Provide the [X, Y] coordinate of the cell's center where the given text is located.  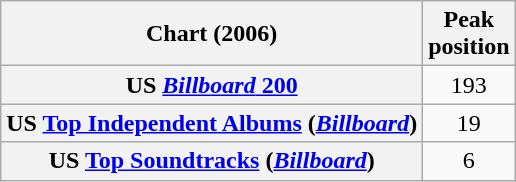
193 [469, 85]
6 [469, 161]
19 [469, 123]
Peakposition [469, 34]
US Top Independent Albums (Billboard) [212, 123]
Chart (2006) [212, 34]
US Top Soundtracks (Billboard) [212, 161]
US Billboard 200 [212, 85]
